Provide the (x, y) coordinate of the cell's center where the given text is located.  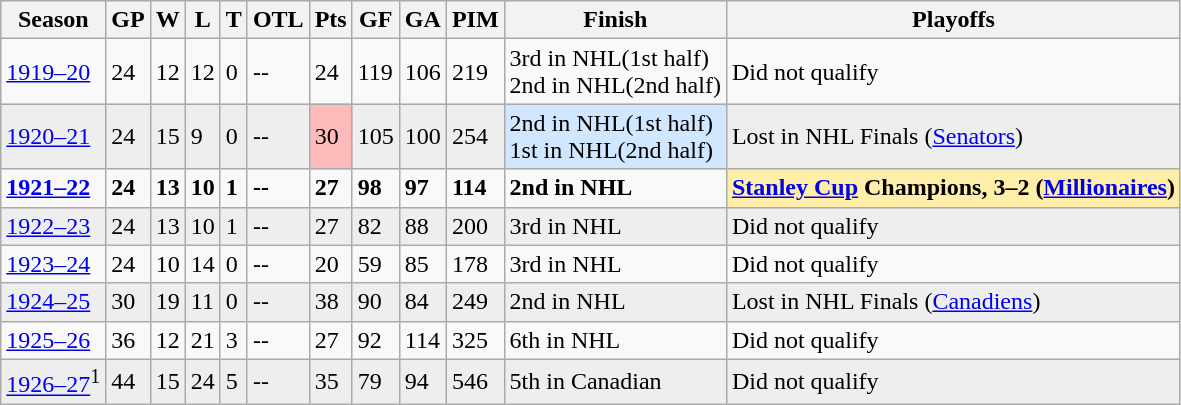
1926–271 (54, 382)
GP (128, 20)
T (234, 20)
79 (376, 382)
6th in NHL (615, 340)
254 (475, 136)
100 (422, 136)
9 (202, 136)
Lost in NHL Finals (Senators) (953, 136)
92 (376, 340)
178 (475, 264)
36 (128, 340)
OTL (278, 20)
19 (168, 302)
PIM (475, 20)
119 (376, 72)
249 (475, 302)
Stanley Cup Champions, 3–2 (Millionaires) (953, 188)
Pts (330, 20)
325 (475, 340)
1920–21 (54, 136)
3 (234, 340)
44 (128, 382)
Finish (615, 20)
1921–22 (54, 188)
97 (422, 188)
90 (376, 302)
11 (202, 302)
38 (330, 302)
1923–24 (54, 264)
82 (376, 226)
5th in Canadian (615, 382)
1919–20 (54, 72)
W (168, 20)
L (202, 20)
20 (330, 264)
88 (422, 226)
2nd in NHL(1st half)1st in NHL(2nd half) (615, 136)
105 (376, 136)
21 (202, 340)
85 (422, 264)
GA (422, 20)
84 (422, 302)
94 (422, 382)
3rd in NHL(1st half)2nd in NHL(2nd half) (615, 72)
98 (376, 188)
Playoffs (953, 20)
59 (376, 264)
Lost in NHL Finals (Canadiens) (953, 302)
GF (376, 20)
Season (54, 20)
1925–26 (54, 340)
546 (475, 382)
200 (475, 226)
1924–25 (54, 302)
5 (234, 382)
106 (422, 72)
1922–23 (54, 226)
35 (330, 382)
14 (202, 264)
219 (475, 72)
